Output the [X, Y] coordinate of the center of the cell containing the given text.  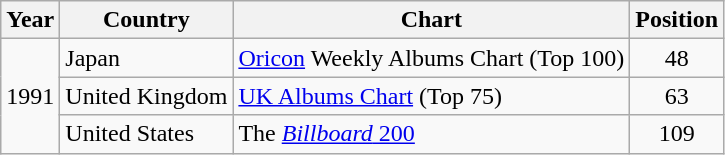
United States [146, 134]
UK Albums Chart (Top 75) [432, 96]
1991 [30, 96]
Japan [146, 58]
Chart [432, 20]
Oricon Weekly Albums Chart (Top 100) [432, 58]
United Kingdom [146, 96]
Year [30, 20]
48 [677, 58]
109 [677, 134]
The Billboard 200 [432, 134]
Position [677, 20]
63 [677, 96]
Country [146, 20]
